Return (X, Y) of the center of cell containing provided text 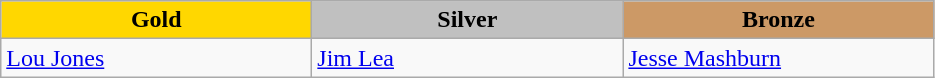
Gold (156, 20)
Lou Jones (156, 58)
Jesse Mashburn (778, 58)
Jim Lea (468, 58)
Silver (468, 20)
Bronze (778, 20)
